Output the [X, Y] coordinate of the center of the cell containing the given text.  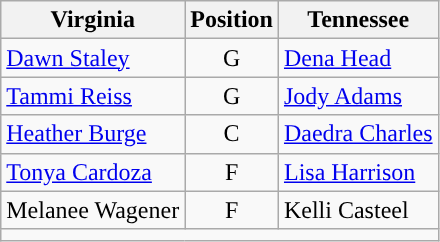
C [232, 134]
Dena Head [358, 58]
Tonya Cardoza [93, 172]
Dawn Staley [93, 58]
Kelli Casteel [358, 210]
Lisa Harrison [358, 172]
Jody Adams [358, 96]
Tammi Reiss [93, 96]
Tennessee [358, 20]
Heather Burge [93, 134]
Virginia [93, 20]
Melanee Wagener [93, 210]
Daedra Charles [358, 134]
Position [232, 20]
